Provide the (x, y) coordinate of the cell's center where the given text is located.  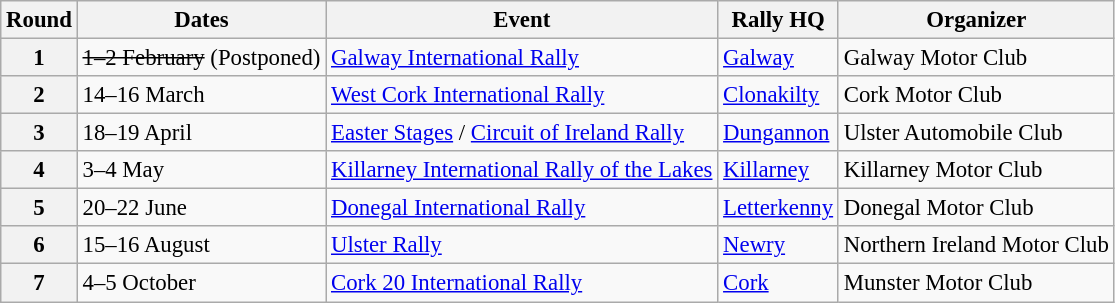
Event (522, 20)
Killarney Motor Club (976, 170)
Rally HQ (778, 20)
1–2 February (Postponed) (202, 58)
Donegal Motor Club (976, 208)
Clonakilty (778, 95)
Killarney (778, 170)
Cork (778, 283)
Galway International Rally (522, 58)
Donegal International Rally (522, 208)
1 (39, 58)
Round (39, 20)
14–16 March (202, 95)
Newry (778, 245)
Galway Motor Club (976, 58)
West Cork International Rally (522, 95)
6 (39, 245)
Galway (778, 58)
Dungannon (778, 133)
15–16 August (202, 245)
4 (39, 170)
Munster Motor Club (976, 283)
2 (39, 95)
Organizer (976, 20)
18–19 April (202, 133)
Ulster Rally (522, 245)
Ulster Automobile Club (976, 133)
Killarney International Rally of the Lakes (522, 170)
Northern Ireland Motor Club (976, 245)
4–5 October (202, 283)
Letterkenny (778, 208)
20–22 June (202, 208)
Easter Stages / Circuit of Ireland Rally (522, 133)
Cork 20 International Rally (522, 283)
3 (39, 133)
Dates (202, 20)
3–4 May (202, 170)
5 (39, 208)
Cork Motor Club (976, 95)
7 (39, 283)
